Search for the cell housing the specified text and yield its [x, y] center coordinate. 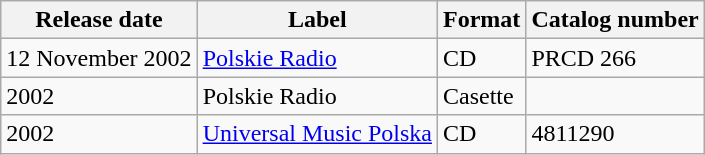
Catalog number [615, 20]
12 November 2002 [99, 58]
Format [481, 20]
Label [317, 20]
Universal Music Polska [317, 134]
PRCD 266 [615, 58]
4811290 [615, 134]
Casette [481, 96]
Release date [99, 20]
